Identify which cell holds the provided text, then report its [x, y] central coordinate. 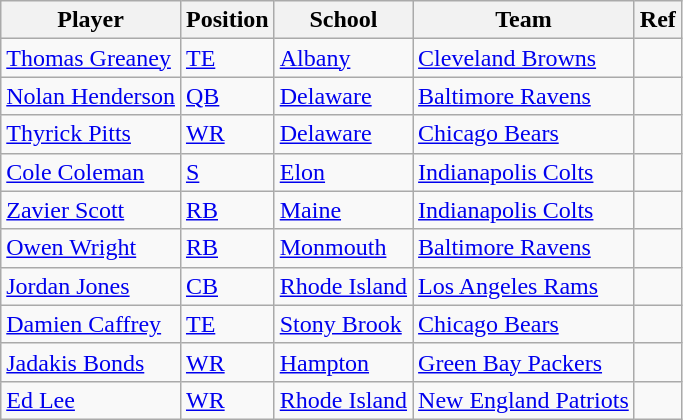
Thyrick Pitts [91, 134]
Thomas Greaney [91, 58]
Nolan Henderson [91, 96]
Albany [343, 58]
Stony Brook [343, 324]
CB [227, 286]
S [227, 172]
Jadakis Bonds [91, 362]
Zavier Scott [91, 210]
Player [91, 20]
School [343, 20]
New England Patriots [524, 400]
Jordan Jones [91, 286]
Los Angeles Rams [524, 286]
Elon [343, 172]
Ref [658, 20]
Maine [343, 210]
QB [227, 96]
Cleveland Browns [524, 58]
Hampton [343, 362]
Green Bay Packers [524, 362]
Ed Lee [91, 400]
Cole Coleman [91, 172]
Monmouth [343, 248]
Owen Wright [91, 248]
Team [524, 20]
Damien Caffrey [91, 324]
Position [227, 20]
